Search for the cell housing the specified text and yield its (x, y) center coordinate. 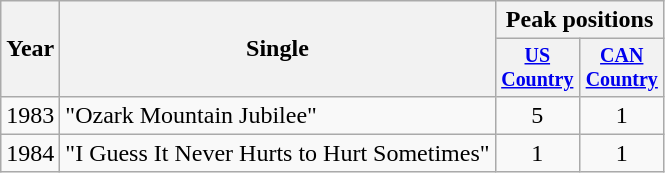
CAN Country (622, 68)
Single (278, 49)
1984 (30, 153)
Year (30, 49)
US Country (537, 68)
Peak positions (580, 20)
5 (537, 115)
"I Guess It Never Hurts to Hurt Sometimes" (278, 153)
1983 (30, 115)
"Ozark Mountain Jubilee" (278, 115)
